Scan for the cell matching the given text and deliver its (X, Y) coordinate at center. 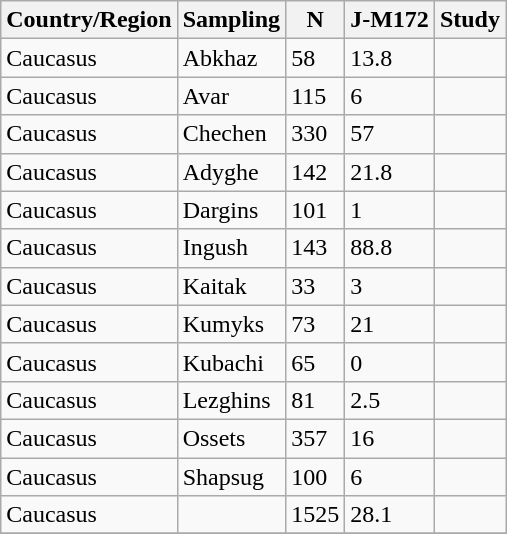
73 (316, 324)
81 (316, 400)
0 (390, 362)
330 (316, 134)
115 (316, 96)
357 (316, 438)
Avar (231, 96)
57 (390, 134)
Lezghins (231, 400)
142 (316, 172)
Study (470, 20)
1525 (316, 515)
100 (316, 477)
N (316, 20)
Dargins (231, 210)
1 (390, 210)
Kubachi (231, 362)
2.5 (390, 400)
101 (316, 210)
Abkhaz (231, 58)
13.8 (390, 58)
58 (316, 58)
33 (316, 286)
Shapsug (231, 477)
21.8 (390, 172)
16 (390, 438)
Ingush (231, 248)
J-M172 (390, 20)
88.8 (390, 248)
65 (316, 362)
Kaitak (231, 286)
28.1 (390, 515)
143 (316, 248)
Adyghe (231, 172)
21 (390, 324)
Kumyks (231, 324)
Ossets (231, 438)
Chechen (231, 134)
3 (390, 286)
Sampling (231, 20)
Country/Region (89, 20)
